Capture the cell that displays the provided text and extract its [x, y] central coordinate. 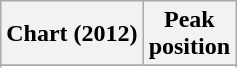
Chart (2012) [72, 34]
Peakposition [189, 34]
